Locate the cell with the specified text and output its (x, y) center coordinate. 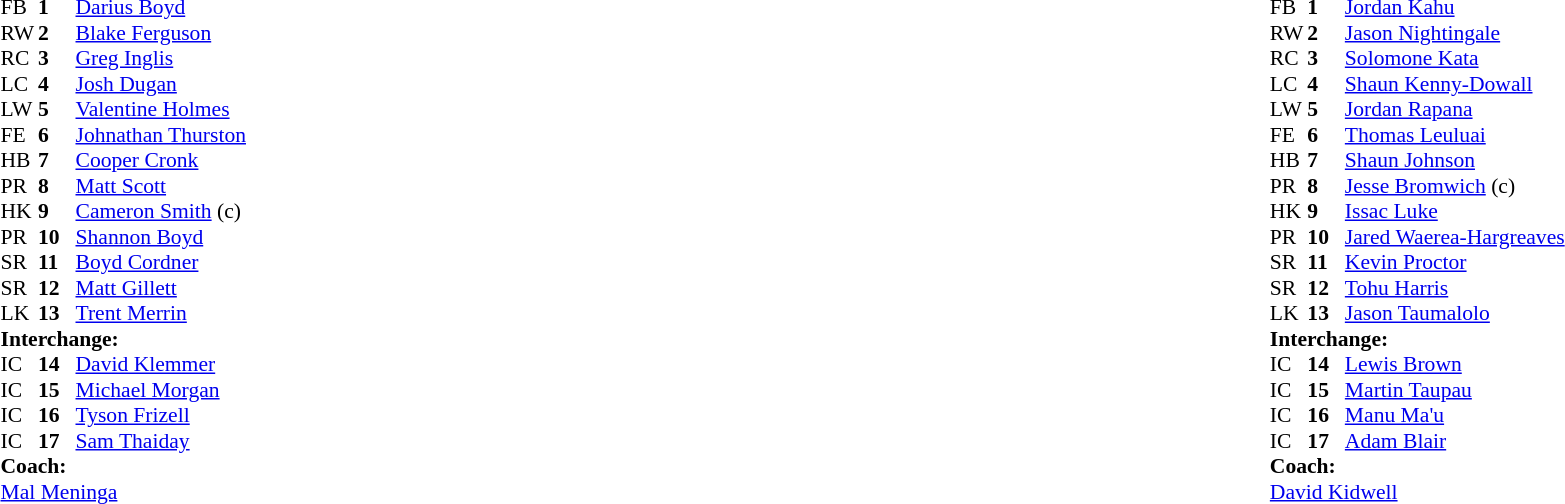
Shaun Johnson (1455, 161)
Issac Luke (1455, 211)
Manu Ma'u (1455, 415)
Tyson Frizell (161, 415)
Adam Blair (1455, 441)
Shaun Kenny-Dowall (1455, 84)
Cooper Cronk (161, 161)
Josh Dugan (161, 84)
Boyd Cordner (161, 263)
Matt Gillett (161, 288)
David Klemmer (161, 365)
Sam Thaiday (161, 441)
Valentine Holmes (161, 109)
Shannon Boyd (161, 237)
Trent Merrin (161, 313)
Cameron Smith (c) (161, 211)
Matt Scott (161, 186)
Jason Taumalolo (1455, 313)
Jesse Bromwich (c) (1455, 186)
Jason Nightingale (1455, 33)
Michael Morgan (161, 390)
Tohu Harris (1455, 288)
Kevin Proctor (1455, 263)
Lewis Brown (1455, 365)
Greg Inglis (161, 59)
Johnathan Thurston (161, 135)
Thomas Leuluai (1455, 135)
Jordan Rapana (1455, 109)
Martin Taupau (1455, 390)
Jared Waerea-Hargreaves (1455, 237)
Blake Ferguson (161, 33)
Solomone Kata (1455, 59)
